Determine the [X, Y] coordinate at the center of the cell enclosing the given text.  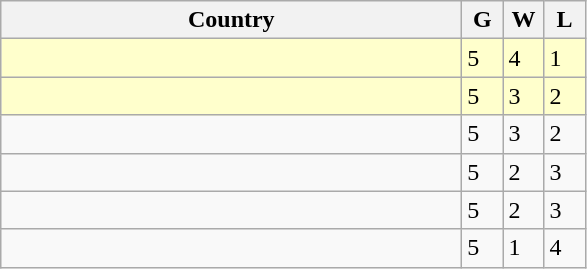
W [524, 20]
L [564, 20]
G [482, 20]
Country [232, 20]
